Identify which cell holds the provided text, then report its (X, Y) central coordinate. 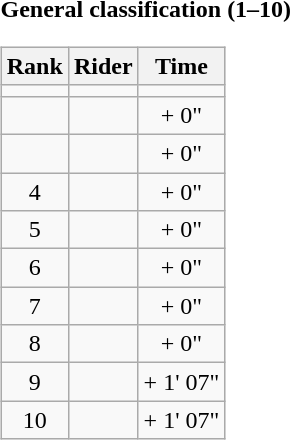
Rider (103, 66)
4 (34, 191)
Time (182, 66)
6 (34, 268)
7 (34, 306)
10 (34, 420)
9 (34, 382)
Rank (34, 66)
8 (34, 344)
5 (34, 230)
